Pinpoint the cell where the given text exists, returning its [X, Y] midpoint coordinate. 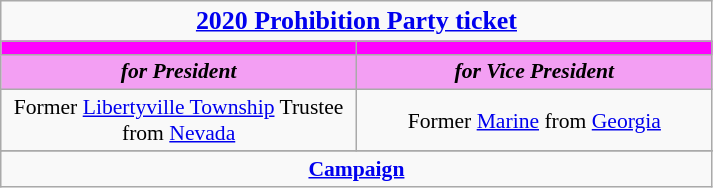
Campaign [356, 169]
for Vice President [534, 72]
Former Libertyville Township Trustee from Nevada [179, 120]
for President [179, 72]
Former Marine from Georgia [534, 120]
2020 Prohibition Party ticket [356, 21]
